Search for the cell housing the specified text and yield its [X, Y] center coordinate. 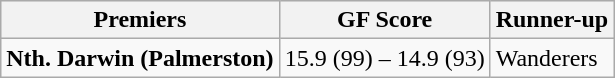
Nth. Darwin (Palmerston) [140, 58]
15.9 (99) – 14.9 (93) [384, 58]
Premiers [140, 20]
Wanderers [552, 58]
Runner-up [552, 20]
GF Score [384, 20]
